Search for the cell housing the specified text and yield its [X, Y] center coordinate. 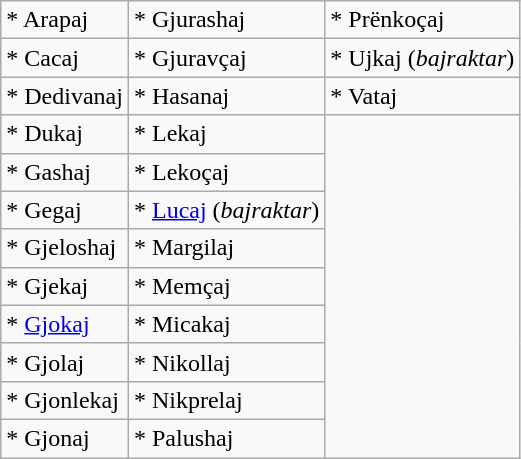
* Gjolaj [65, 362]
* Prënkoçaj [422, 20]
* Gashaj [65, 172]
* Dedivanaj [65, 96]
* Gjokaj [65, 324]
* Lucaj (bajraktar) [226, 210]
* Gegaj [65, 210]
* Vataj [422, 96]
* Hasanaj [226, 96]
* Nikprelaj [226, 400]
* Gjuravçaj [226, 58]
* Cacaj [65, 58]
* Margilaj [226, 248]
* Gjonlekaj [65, 400]
* Nikollaj [226, 362]
* Gjekaj [65, 286]
* Palushaj [226, 438]
* Gjurashaj [226, 20]
* Memçaj [226, 286]
* Gjeloshaj [65, 248]
* Ujkaj (bajraktar) [422, 58]
* Gjonaj [65, 438]
* Micakaj [226, 324]
* Lekoçaj [226, 172]
* Lekaj [226, 134]
* Dukaj [65, 134]
* Arapaj [65, 20]
